Output the [x, y] coordinate of the center of the cell containing the given text.  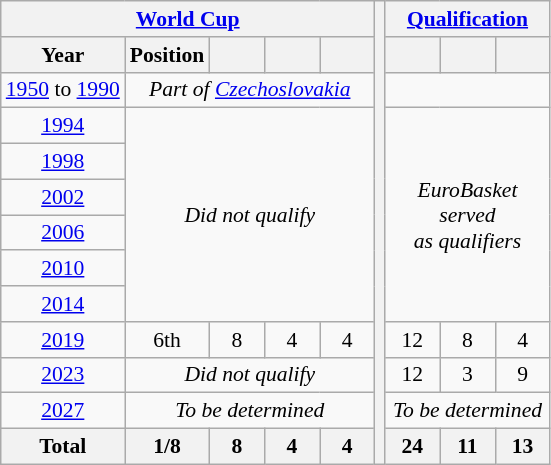
24 [412, 447]
2027 [63, 411]
2023 [63, 375]
2010 [63, 269]
6th [167, 340]
Part of Czechoslovakia [250, 90]
EuroBasket servedas qualifiers [468, 215]
3 [468, 375]
1998 [63, 162]
Total [63, 447]
2019 [63, 340]
11 [468, 447]
Position [167, 55]
2006 [63, 233]
9 [522, 375]
Qualification [468, 19]
1950 to 1990 [63, 90]
2002 [63, 197]
Year [63, 55]
1/8 [167, 447]
13 [522, 447]
2014 [63, 304]
1994 [63, 126]
World Cup [188, 19]
